Find where the given text appears and provide that cell's center as (x, y) coordinate. 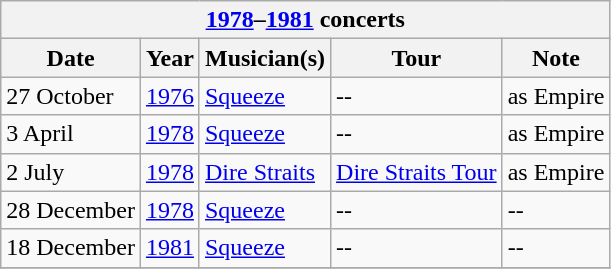
27 October (71, 96)
3 April (71, 134)
28 December (71, 210)
18 December (71, 248)
1978–1981 concerts (306, 20)
Dire Straits (264, 172)
Musician(s) (264, 58)
Dire Straits Tour (417, 172)
Year (170, 58)
1981 (170, 248)
Date (71, 58)
Note (556, 58)
2 July (71, 172)
1976 (170, 96)
Tour (417, 58)
